Locate the cell with the specified text and output its [X, Y] center coordinate. 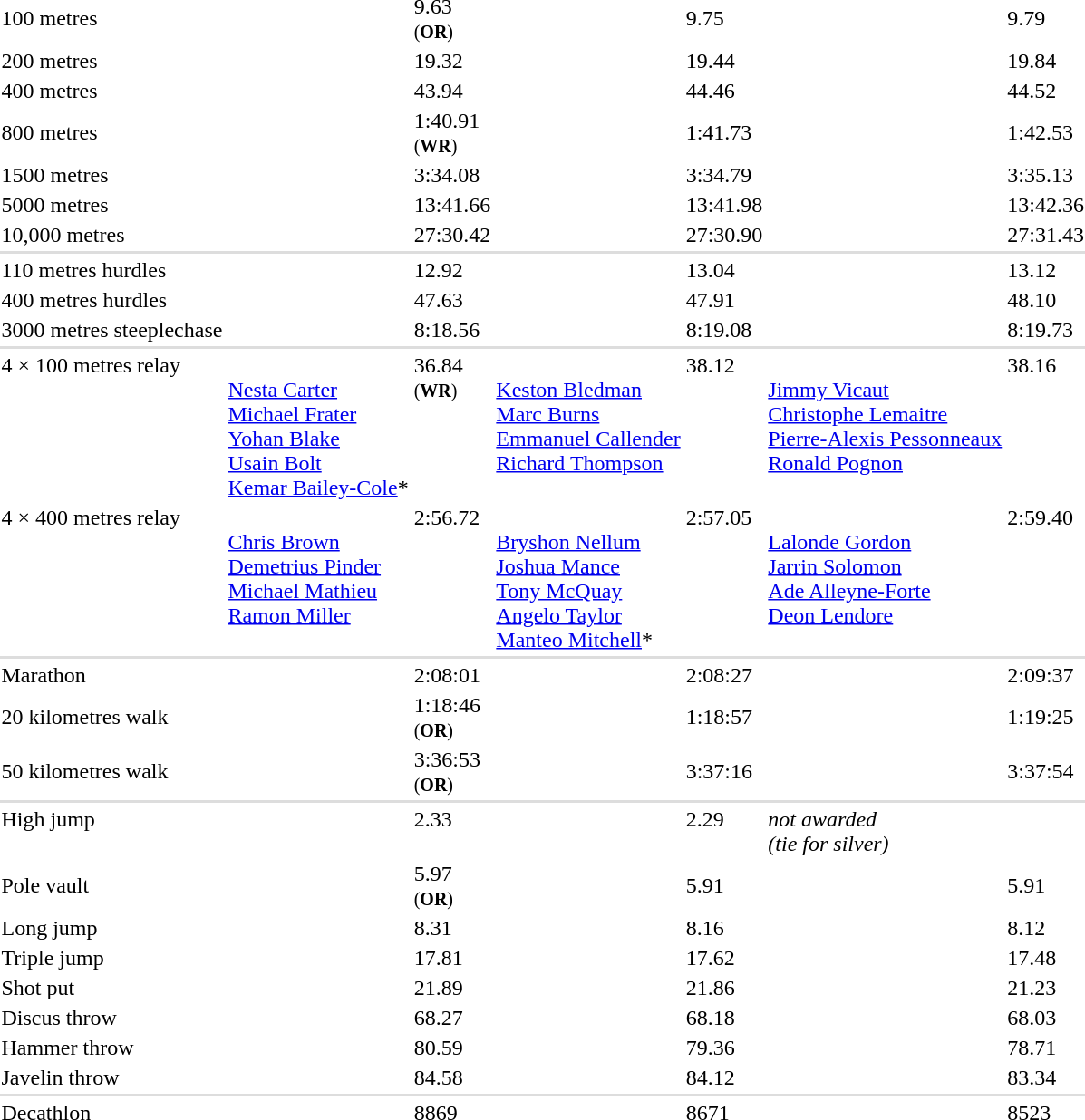
19.32 [452, 61]
43.94 [452, 91]
36.84 (WR) [452, 426]
8.31 [452, 928]
Javelin throw [112, 1077]
20 kilometres walk [112, 718]
27:30.42 [452, 235]
Lalonde Gordon Jarrin Solomon Ade Alleyne-Forte Deon Lendore [885, 578]
4 × 400 metres relay [112, 578]
3:34.79 [724, 175]
Chris Brown Demetrius Pinder Michael Mathieu Ramon Miller [318, 578]
Discus throw [112, 1018]
19.44 [724, 61]
Bryshon Nellum Joshua Mance Tony McQuay Angelo Taylor Manteo Mitchell* [588, 578]
2:57.05 [724, 578]
17.81 [452, 958]
400 metres hurdles [112, 300]
8:19.08 [724, 330]
3000 metres steeplechase [112, 330]
1:41.73 [724, 132]
68.27 [452, 1018]
200 metres [112, 61]
Pole vault [112, 886]
1:40.91 (WR) [452, 132]
1:18:57 [724, 718]
110 metres hurdles [112, 270]
27:30.90 [724, 235]
High jump [112, 832]
13:41.66 [452, 205]
47.91 [724, 300]
21.89 [452, 988]
4 × 100 metres relay [112, 426]
Shot put [112, 988]
84.58 [452, 1077]
8.16 [724, 928]
13.04 [724, 270]
400 metres [112, 91]
Long jump [112, 928]
2:56.72 [452, 578]
3:36:53(OR) [452, 772]
2.33 [452, 832]
21.86 [724, 988]
Hammer throw [112, 1048]
47.63 [452, 300]
Jimmy Vicaut Christophe Lemaitre Pierre-Alexis Pessonneaux Ronald Pognon [885, 426]
8:18.56 [452, 330]
79.36 [724, 1048]
Marathon [112, 675]
Triple jump [112, 958]
Nesta Carter Michael Frater Yohan Blake Usain Bolt Kemar Bailey-Cole* [318, 426]
1500 metres [112, 175]
50 kilometres walk [112, 772]
2.29 [724, 832]
44.46 [724, 91]
Keston Bledman Marc Burns Emmanuel Callender Richard Thompson [588, 426]
1:18:46(OR) [452, 718]
10,000 metres [112, 235]
800 metres [112, 132]
84.12 [724, 1077]
5.97(OR) [452, 886]
80.59 [452, 1048]
3:37:16 [724, 772]
13:41.98 [724, 205]
68.18 [724, 1018]
38.12 [724, 426]
5000 metres [112, 205]
2:08:27 [724, 675]
2:08:01 [452, 675]
3:34.08 [452, 175]
5.91 [724, 886]
12.92 [452, 270]
17.62 [724, 958]
